Extract the [x, y] coordinate from the center of the cell holding the provided text.  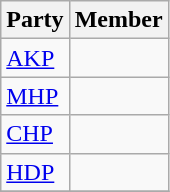
Party [35, 20]
HDP [35, 172]
AKP [35, 58]
MHP [35, 96]
CHP [35, 134]
Member [118, 20]
